Provide the [x, y] coordinate of the cell's center where the given text is located.  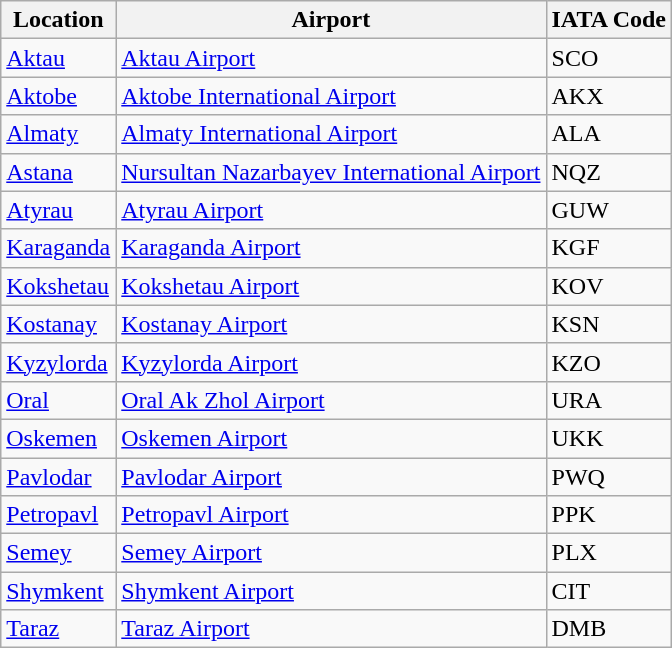
Semey [58, 553]
AKX [609, 96]
KOV [609, 286]
UKK [609, 438]
Petropavl [58, 515]
Aktau Airport [331, 58]
Atyrau [58, 210]
SCO [609, 58]
Karaganda Airport [331, 248]
Taraz Airport [331, 629]
Kyzylorda Airport [331, 362]
Kostanay Airport [331, 324]
Nursultan Nazarbayev International Airport [331, 172]
Oskemen Airport [331, 438]
Atyrau Airport [331, 210]
Petropavl Airport [331, 515]
Astana [58, 172]
Kyzylorda [58, 362]
Kokshetau Airport [331, 286]
Kostanay [58, 324]
KZO [609, 362]
Taraz [58, 629]
Location [58, 20]
NQZ [609, 172]
IATA Code [609, 20]
Pavlodar Airport [331, 477]
Kokshetau [58, 286]
Airport [331, 20]
KSN [609, 324]
Aktau [58, 58]
Aktobe International Airport [331, 96]
CIT [609, 591]
Shymkent Airport [331, 591]
KGF [609, 248]
DMB [609, 629]
PLX [609, 553]
Almaty International Airport [331, 134]
ALA [609, 134]
URA [609, 400]
Karaganda [58, 248]
Shymkent [58, 591]
GUW [609, 210]
Oral [58, 400]
Pavlodar [58, 477]
Almaty [58, 134]
PPK [609, 515]
PWQ [609, 477]
Aktobe [58, 96]
Oral Ak Zhol Airport [331, 400]
Oskemen [58, 438]
Semey Airport [331, 553]
